Scan for the cell matching the given text and deliver its (x, y) coordinate at center. 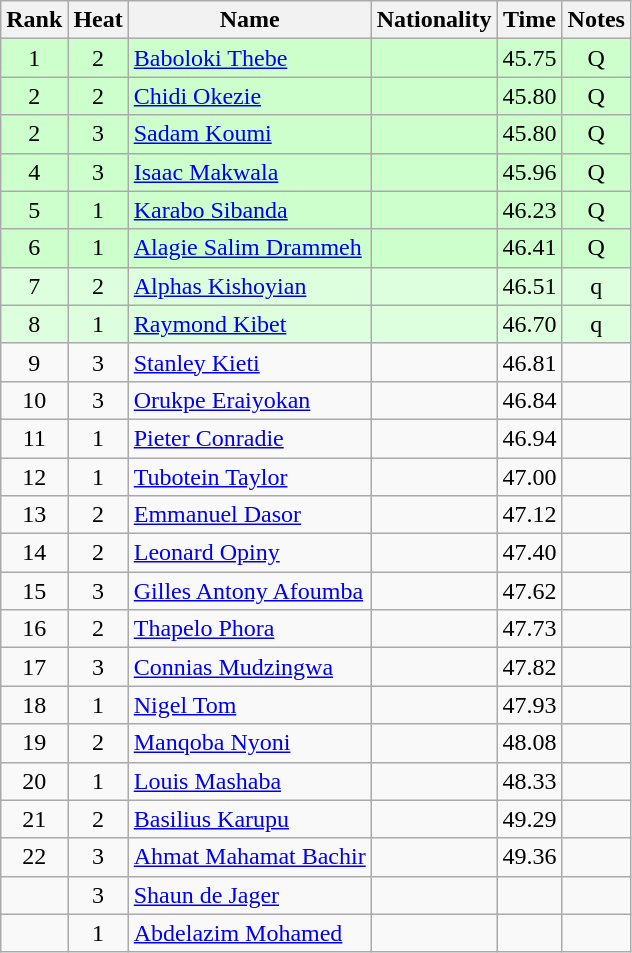
48.33 (530, 781)
Orukpe Eraiyokan (250, 400)
47.40 (530, 553)
48.08 (530, 743)
Nationality (434, 20)
Rank (34, 20)
Connias Mudzingwa (250, 667)
Alphas Kishoyian (250, 286)
16 (34, 629)
6 (34, 248)
Thapelo Phora (250, 629)
46.70 (530, 324)
Time (530, 20)
Chidi Okezie (250, 96)
13 (34, 515)
15 (34, 591)
Heat (98, 20)
47.00 (530, 477)
14 (34, 553)
Basilius Karupu (250, 819)
20 (34, 781)
Abdelazim Mohamed (250, 933)
47.12 (530, 515)
Alagie Salim Drammeh (250, 248)
4 (34, 172)
47.93 (530, 705)
46.84 (530, 400)
47.62 (530, 591)
21 (34, 819)
45.96 (530, 172)
Emmanuel Dasor (250, 515)
Pieter Conradie (250, 438)
Baboloki Thebe (250, 58)
17 (34, 667)
Stanley Kieti (250, 362)
Sadam Koumi (250, 134)
Shaun de Jager (250, 895)
19 (34, 743)
46.23 (530, 210)
Notes (596, 20)
Louis Mashaba (250, 781)
10 (34, 400)
8 (34, 324)
22 (34, 857)
Nigel Tom (250, 705)
12 (34, 477)
Ahmat Mahamat Bachir (250, 857)
Gilles Antony Afoumba (250, 591)
46.94 (530, 438)
46.41 (530, 248)
18 (34, 705)
Isaac Makwala (250, 172)
47.82 (530, 667)
5 (34, 210)
9 (34, 362)
Karabo Sibanda (250, 210)
7 (34, 286)
47.73 (530, 629)
Raymond Kibet (250, 324)
46.51 (530, 286)
Manqoba Nyoni (250, 743)
Name (250, 20)
Leonard Opiny (250, 553)
49.36 (530, 857)
11 (34, 438)
Tubotein Taylor (250, 477)
49.29 (530, 819)
46.81 (530, 362)
45.75 (530, 58)
